Return the [x, y] coordinate for the center point of the cell that contains the specified text.  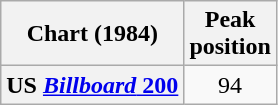
Chart (1984) [92, 34]
94 [230, 85]
Peakposition [230, 34]
US Billboard 200 [92, 85]
